Identify which cell holds the provided text, then report its (x, y) central coordinate. 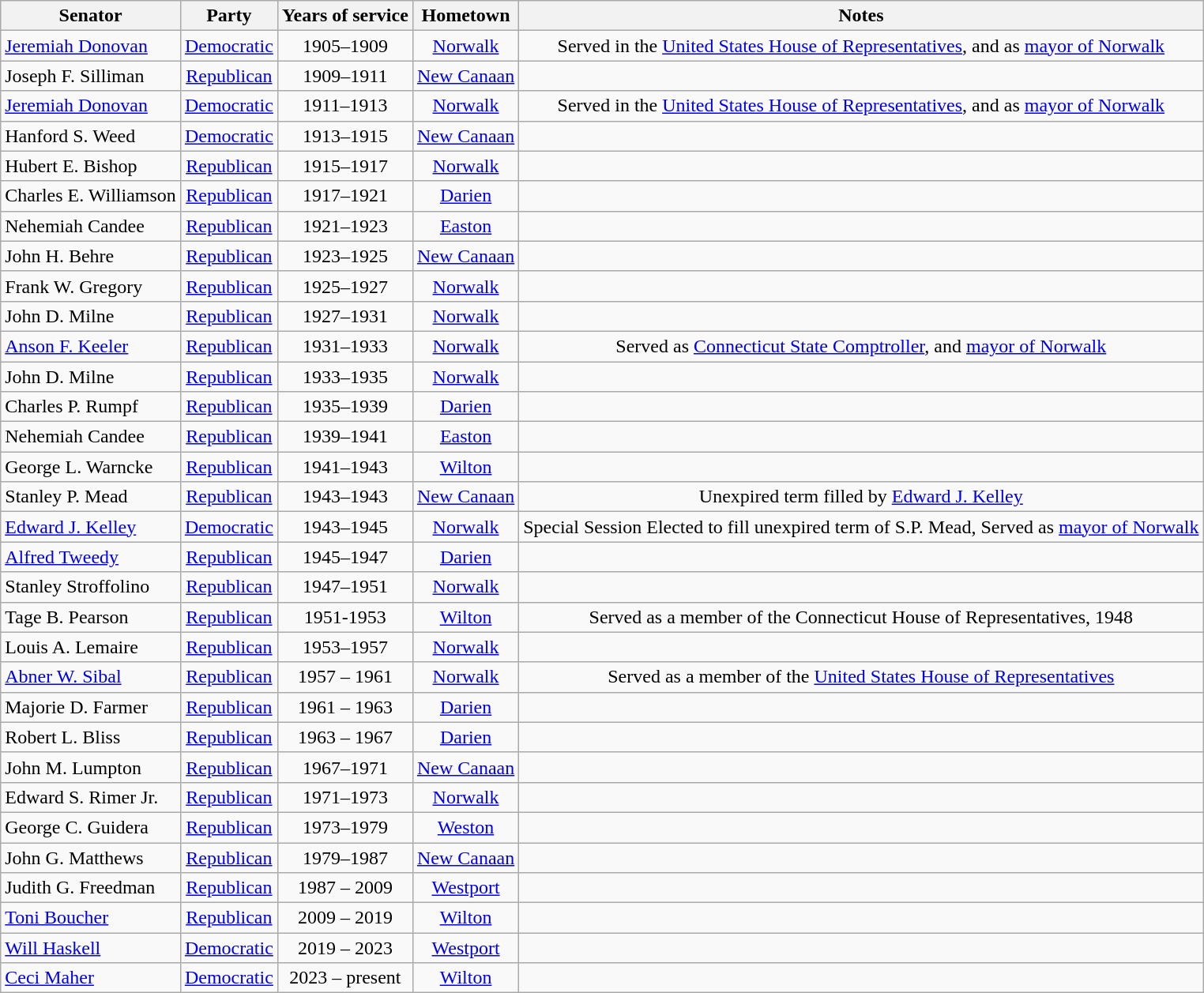
1921–1923 (344, 226)
Robert L. Bliss (91, 737)
Notes (861, 16)
Served as a member of the United States House of Representatives (861, 677)
John M. Lumpton (91, 767)
1961 – 1963 (344, 707)
1927–1931 (344, 316)
1923–1925 (344, 256)
1953–1957 (344, 647)
Alfred Tweedy (91, 557)
Will Haskell (91, 948)
Majorie D. Farmer (91, 707)
1931–1933 (344, 346)
1943–1945 (344, 527)
Weston (465, 827)
Hanford S. Weed (91, 136)
1939–1941 (344, 437)
Tage B. Pearson (91, 617)
Unexpired term filled by Edward J. Kelley (861, 497)
1925–1927 (344, 286)
Louis A. Lemaire (91, 647)
George C. Guidera (91, 827)
Toni Boucher (91, 918)
1967–1971 (344, 767)
2019 – 2023 (344, 948)
1905–1909 (344, 46)
1979–1987 (344, 857)
1909–1911 (344, 76)
1911–1913 (344, 106)
1971–1973 (344, 797)
1933–1935 (344, 377)
Stanley P. Mead (91, 497)
Edward S. Rimer Jr. (91, 797)
Years of service (344, 16)
1951-1953 (344, 617)
Anson F. Keeler (91, 346)
1987 – 2009 (344, 888)
Special Session Elected to fill unexpired term of S.P. Mead, Served as mayor of Norwalk (861, 527)
Ceci Maher (91, 978)
Joseph F. Silliman (91, 76)
1915–1917 (344, 166)
Edward J. Kelley (91, 527)
1945–1947 (344, 557)
Senator (91, 16)
Hometown (465, 16)
1973–1979 (344, 827)
Served as Connecticut State Comptroller, and mayor of Norwalk (861, 346)
Abner W. Sibal (91, 677)
2023 – present (344, 978)
1917–1921 (344, 196)
Stanley Stroffolino (91, 587)
1913–1915 (344, 136)
Judith G. Freedman (91, 888)
2009 – 2019 (344, 918)
1941–1943 (344, 467)
John G. Matthews (91, 857)
Party (229, 16)
John H. Behre (91, 256)
Hubert E. Bishop (91, 166)
George L. Warncke (91, 467)
Charles P. Rumpf (91, 407)
1943–1943 (344, 497)
1947–1951 (344, 587)
Served as a member of the Connecticut House of Representatives, 1948 (861, 617)
Frank W. Gregory (91, 286)
1963 – 1967 (344, 737)
1957 – 1961 (344, 677)
Charles E. Williamson (91, 196)
1935–1939 (344, 407)
